Identify which cell holds the provided text, then report its (X, Y) central coordinate. 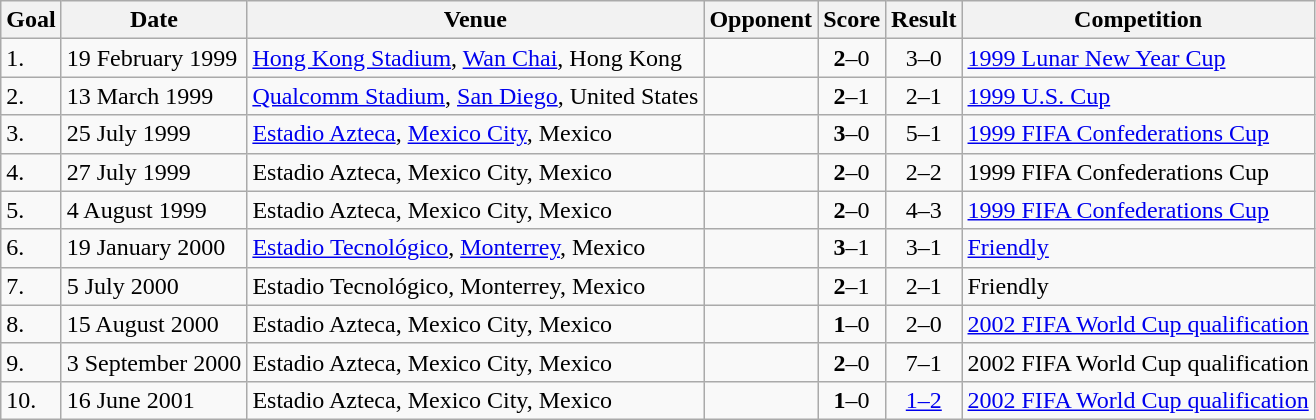
Hong Kong Stadium, Wan Chai, Hong Kong (476, 58)
Competition (1138, 20)
15 August 2000 (154, 324)
Opponent (761, 20)
8. (31, 324)
Goal (31, 20)
1–2 (924, 400)
Result (924, 20)
1. (31, 58)
6. (31, 248)
4. (31, 172)
2. (31, 96)
5 July 2000 (154, 286)
10. (31, 400)
19 January 2000 (154, 248)
Venue (476, 20)
5–1 (924, 134)
7–1 (924, 362)
13 March 1999 (154, 96)
3 September 2000 (154, 362)
3. (31, 134)
7. (31, 286)
16 June 2001 (154, 400)
4 August 1999 (154, 210)
1999 U.S. Cup (1138, 96)
Score (852, 20)
Qualcomm Stadium, San Diego, United States (476, 96)
4–3 (924, 210)
25 July 1999 (154, 134)
Date (154, 20)
5. (31, 210)
9. (31, 362)
27 July 1999 (154, 172)
1999 Lunar New Year Cup (1138, 58)
19 February 1999 (154, 58)
2–2 (924, 172)
